From the cell containing the given text, extract its center point as (X, Y) coordinate. 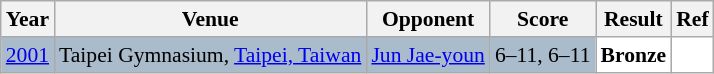
Jun Jae-youn (428, 55)
Bronze (634, 55)
Year (28, 19)
6–11, 6–11 (543, 55)
Ref (692, 19)
Opponent (428, 19)
Score (543, 19)
Taipei Gymnasium, Taipei, Taiwan (210, 55)
2001 (28, 55)
Result (634, 19)
Venue (210, 19)
